Determine the (x, y) coordinate at the center of the cell enclosing the given text.  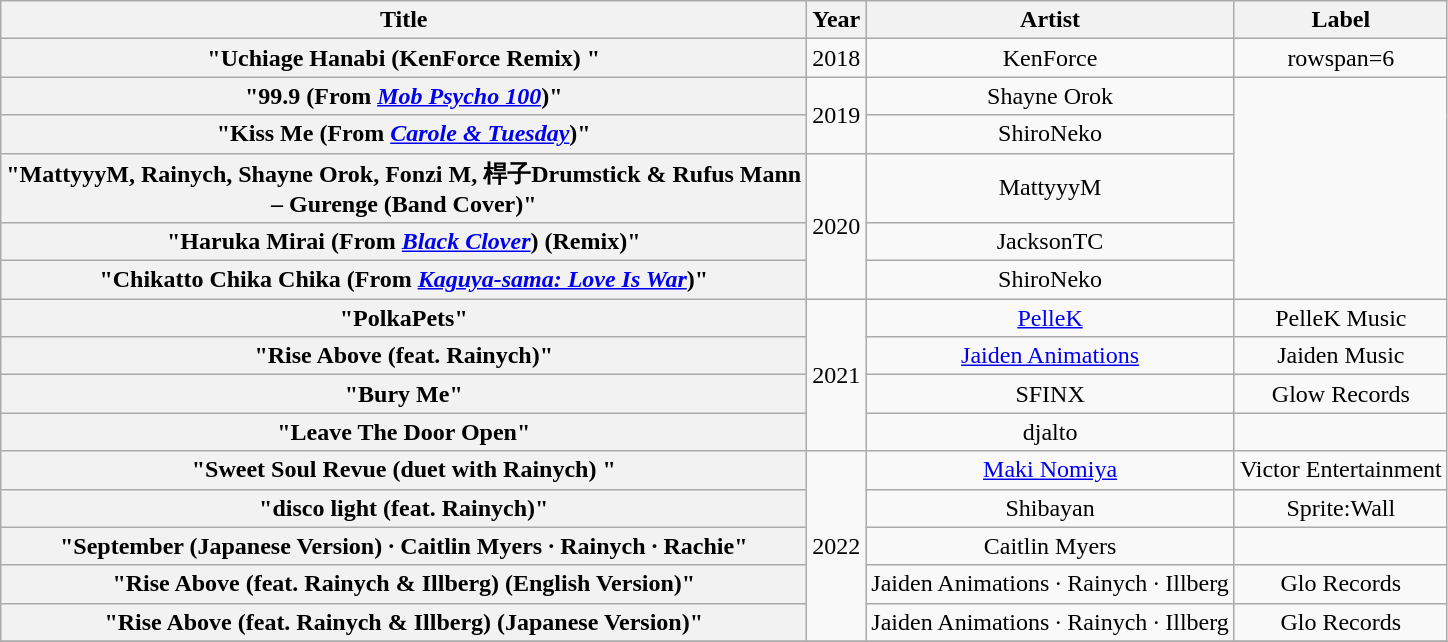
"disco light (feat. Rainych)" (404, 508)
"Sweet Soul Revue (duet with Rainych) " (404, 470)
Title (404, 20)
JacksonTC (1050, 242)
2022 (836, 546)
"Chikatto Chika Chika (From Kaguya-sama: Love Is War)" (404, 280)
KenForce (1050, 58)
"Rise Above (feat. Rainych & Illberg) (Japanese Version)" (404, 622)
"Haruka Mirai (From Black Clover) (Remix)" (404, 242)
SFINX (1050, 394)
"September (Japanese Version) · Caitlin Myers · Rainych · Rachie" (404, 546)
rowspan=6 (1340, 58)
2019 (836, 115)
Glow Records (1340, 394)
Shayne Orok (1050, 96)
2021 (836, 375)
Label (1340, 20)
Maki Nomiya (1050, 470)
Jaiden Music (1340, 356)
"Bury Me" (404, 394)
Caitlin Myers (1050, 546)
Victor Entertainment (1340, 470)
"Rise Above (feat. Rainych)" (404, 356)
"Rise Above (feat. Rainych & Illberg) (English Version)" (404, 584)
Sprite:Wall (1340, 508)
2020 (836, 226)
djalto (1050, 432)
"Kiss Me (From Carole & Tuesday)" (404, 134)
Artist (1050, 20)
2018 (836, 58)
PelleK Music (1340, 318)
"MattyyyM, Rainych, Shayne Orok, Fonzi M, 桿子Drumstick & Rufus Mann– Gurenge (Band Cover)" (404, 188)
"Leave The Door Open" (404, 432)
Year (836, 20)
"Uchiage Hanabi (KenForce Remix) " (404, 58)
"99.9 (From Mob Psycho 100)" (404, 96)
Jaiden Animations (1050, 356)
"PolkaPets" (404, 318)
MattyyyM (1050, 188)
PelleK (1050, 318)
Shibayan (1050, 508)
